Extract the (x, y) coordinate from the center of the cell holding the provided text.  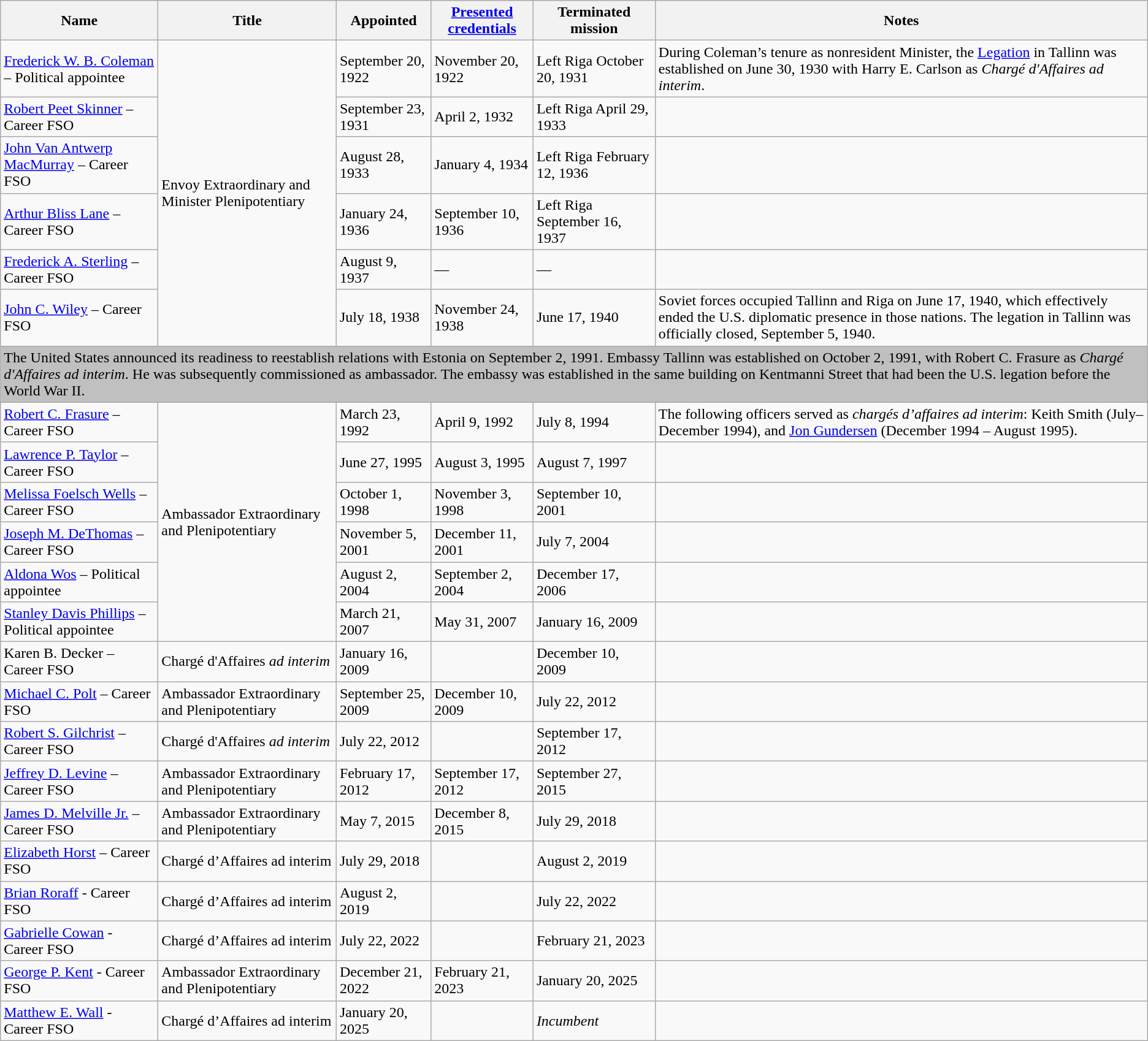
September 2, 2004 (482, 581)
Robert Peet Skinner – Career FSO (80, 116)
April 9, 1992 (482, 422)
Frederick A. Sterling – Career FSO (80, 270)
July 7, 2004 (594, 542)
March 23, 1992 (383, 422)
Left Riga October 20, 1931 (594, 69)
August 3, 1995 (482, 462)
Lawrence P. Taylor – Career FSO (80, 462)
August 28, 1933 (383, 165)
Terminated mission (594, 21)
Aldona Wos – Political appointee (80, 581)
December 8, 2015 (482, 822)
September 20, 1922 (383, 69)
John C. Wiley – Career FSO (80, 318)
May 7, 2015 (383, 822)
Frederick W. B. Coleman – Political appointee (80, 69)
Melissa Foelsch Wells – Career FSO (80, 501)
July 8, 1994 (594, 422)
September 25, 2009 (383, 701)
Title (248, 21)
December 17, 2006 (594, 581)
James D. Melville Jr. – Career FSO (80, 822)
April 2, 1932 (482, 116)
Karen B. Decker – Career FSO (80, 662)
Elizabeth Horst – Career FSO (80, 861)
March 21, 2007 (383, 622)
August 2, 2004 (383, 581)
Brian Roraff - Career FSO (80, 901)
Name (80, 21)
Arthur Bliss Lane – Career FSO (80, 221)
January 4, 1934 (482, 165)
Robert S. Gilchrist – Career FSO (80, 742)
Notes (901, 21)
John Van Antwerp MacMurray – Career FSO (80, 165)
September 10, 1936 (482, 221)
November 3, 1998 (482, 501)
August 7, 1997 (594, 462)
December 11, 2001 (482, 542)
June 17, 1940 (594, 318)
Joseph M. DeThomas – Career FSO (80, 542)
Jeffrey D. Levine – Career FSO (80, 781)
December 21, 2022 (383, 981)
Envoy Extraordinary and Minister Plenipotentiary (248, 193)
October 1, 1998 (383, 501)
Left Riga February 12, 1936 (594, 165)
June 27, 1995 (383, 462)
The following officers served as chargés d’affaires ad interim: Keith Smith (July–December 1994), and Jon Gundersen (December 1994 – August 1995). (901, 422)
Incumbent (594, 1020)
September 27, 2015 (594, 781)
Left Riga April 29, 1933 (594, 116)
George P. Kent - Career FSO (80, 981)
May 31, 2007 (482, 622)
Michael C. Polt – Career FSO (80, 701)
Left Riga September 16, 1937 (594, 221)
Matthew E. Wall - Career FSO (80, 1020)
Robert C. Frasure – Career FSO (80, 422)
November 24, 1938 (482, 318)
November 20, 1922 (482, 69)
September 10, 2001 (594, 501)
Presented credentials (482, 21)
February 17, 2012 (383, 781)
July 18, 1938 (383, 318)
November 5, 2001 (383, 542)
January 24, 1936 (383, 221)
August 9, 1937 (383, 270)
Gabrielle Cowan - Career FSO (80, 940)
Stanley Davis Phillips – Political appointee (80, 622)
September 23, 1931 (383, 116)
Appointed (383, 21)
